Find where the given text appears and provide that cell's center as [x, y] coordinate. 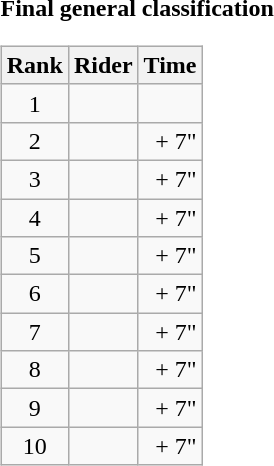
8 [34, 370]
Rank [34, 65]
6 [34, 294]
3 [34, 179]
1 [34, 103]
Time [170, 65]
9 [34, 408]
Rider [103, 65]
7 [34, 332]
5 [34, 256]
2 [34, 141]
10 [34, 446]
4 [34, 217]
